Return the (X, Y) coordinate for the center point of the cell that contains the specified text.  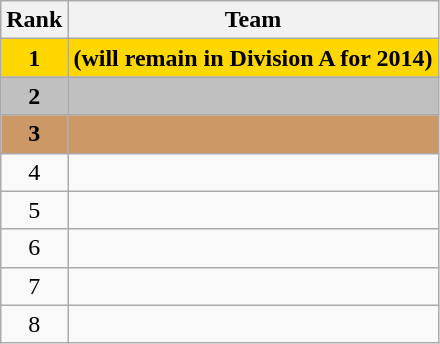
2 (34, 96)
4 (34, 172)
6 (34, 248)
7 (34, 286)
Team (253, 20)
5 (34, 210)
8 (34, 324)
(will remain in Division A for 2014) (253, 58)
3 (34, 134)
1 (34, 58)
Rank (34, 20)
